Output the [X, Y] coordinate of the center of the cell containing the given text.  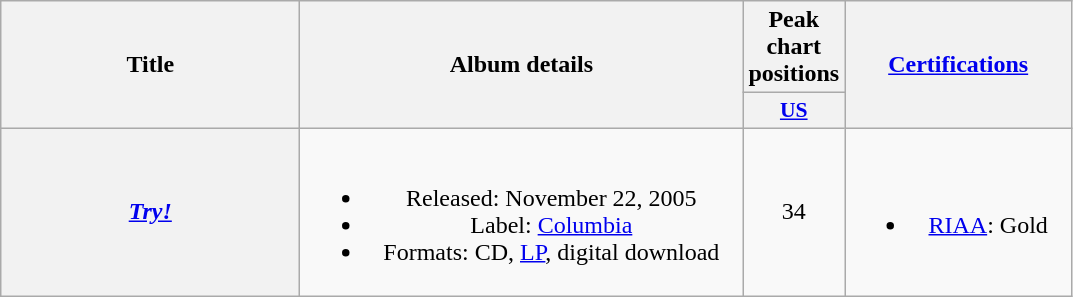
Title [150, 65]
Try! [150, 212]
34 [794, 212]
Released: November 22, 2005Label: ColumbiaFormats: CD, LP, digital download [522, 212]
Peak chart positions [794, 47]
RIAA: Gold [958, 212]
Album details [522, 65]
Certifications [958, 65]
US [794, 111]
